Extract the [X, Y] coordinate from the center of the cell holding the provided text.  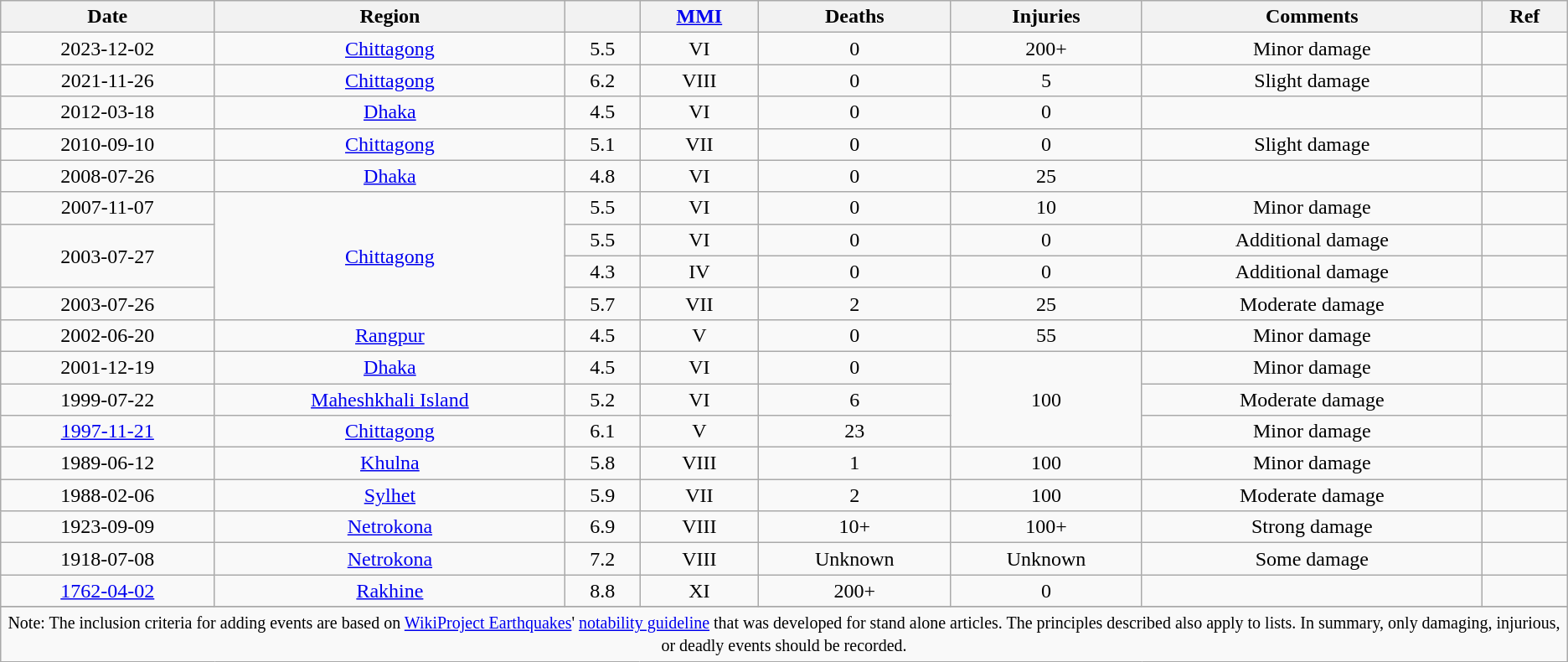
IV [699, 272]
Rangpur [390, 335]
6 [854, 400]
2021-11-26 [107, 80]
5 [1047, 80]
1999-07-22 [107, 400]
Ref [1524, 17]
7.2 [603, 559]
10 [1047, 208]
2008-07-26 [107, 176]
8.8 [603, 591]
Deaths [854, 17]
1762-04-02 [107, 591]
23 [854, 432]
1918-07-08 [107, 559]
Injuries [1047, 17]
100+ [1047, 527]
Rakhine [390, 591]
5.9 [603, 495]
Maheshkhali Island [390, 400]
5.2 [603, 400]
4.3 [603, 272]
6.2 [603, 80]
Sylhet [390, 495]
XI [699, 591]
1989-06-12 [107, 463]
6.9 [603, 527]
2002-06-20 [107, 335]
55 [1047, 335]
5.1 [603, 144]
5.8 [603, 463]
2007-11-07 [107, 208]
1988-02-06 [107, 495]
Khulna [390, 463]
1 [854, 463]
MMI [699, 17]
1997-11-21 [107, 432]
2003-07-27 [107, 256]
1923-09-09 [107, 527]
2010-09-10 [107, 144]
2003-07-26 [107, 303]
Strong damage [1312, 527]
Comments [1312, 17]
6.1 [603, 432]
5.7 [603, 303]
4.8 [603, 176]
2012-03-18 [107, 112]
Date [107, 17]
Region [390, 17]
10+ [854, 527]
2001-12-19 [107, 367]
2023-12-02 [107, 49]
Some damage [1312, 559]
